Identify which cell holds the provided text, then report its (X, Y) central coordinate. 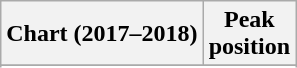
Peak position (249, 34)
Chart (2017–2018) (102, 34)
